Search for the cell housing the specified text and yield its [x, y] center coordinate. 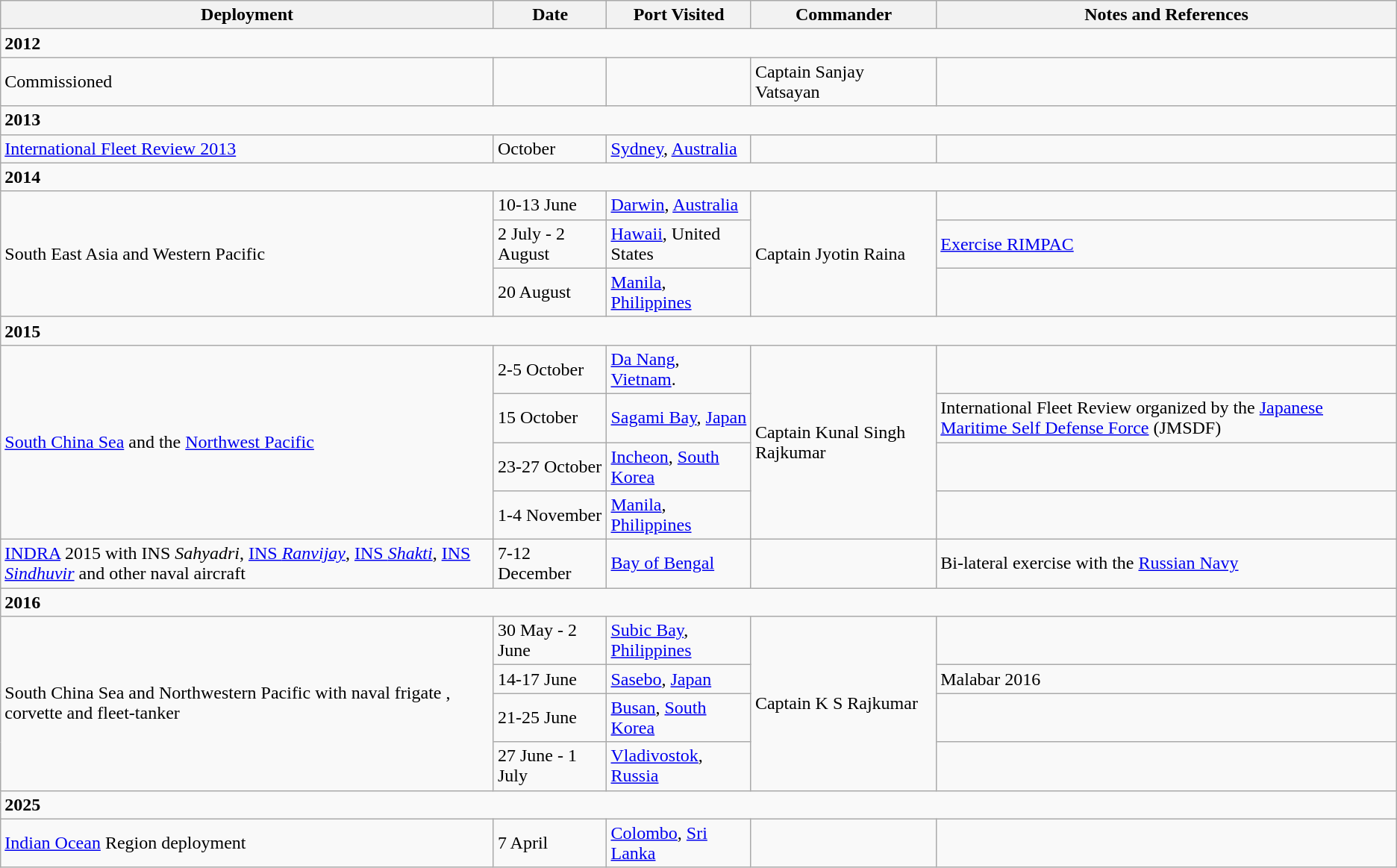
10-13 June [550, 205]
Captain Kunal Singh Rajkumar [843, 442]
INDRA 2015 with INS Sahyadri, INS Ranvijay, INS Shakti, INS Sindhuvir and other naval aircraft [248, 564]
South East Asia and Western Pacific [248, 254]
2012 [698, 43]
Commander [843, 15]
Bay of Bengal [679, 564]
Subic Bay, Philippines [679, 640]
30 May - 2 June [550, 640]
International Fleet Review 2013 [248, 149]
14-17 June [550, 679]
Captain Sanjay Vatsayan [843, 82]
Busan, South Korea [679, 718]
Bi-lateral exercise with the Russian Navy [1166, 564]
1-4 November [550, 515]
Incheon, South Korea [679, 466]
2013 [698, 120]
International Fleet Review organized by the Japanese Maritime Self Defense Force (JMSDF) [1166, 418]
Indian Ocean Region deployment [248, 843]
27 June - 1 July [550, 766]
Colombo, Sri Lanka [679, 843]
Hawaii, United States [679, 243]
Captain K S Rajkumar [843, 703]
23-27 October [550, 466]
Commissioned [248, 82]
Vladivostok, Russia [679, 766]
Port Visited [679, 15]
7-12 December [550, 564]
2 July - 2 August [550, 243]
21-25 June [550, 718]
Malabar 2016 [1166, 679]
Da Nang, Vietnam. [679, 369]
2015 [698, 331]
Sydney, Australia [679, 149]
Darwin, Australia [679, 205]
Sasebo, Japan [679, 679]
2014 [698, 177]
Captain Jyotin Raina [843, 254]
2-5 October [550, 369]
Notes and References [1166, 15]
2016 [698, 602]
October [550, 149]
7 April [550, 843]
South China Sea and the Northwest Pacific [248, 442]
Date [550, 15]
Deployment [248, 15]
2025 [698, 805]
20 August [550, 293]
15 October [550, 418]
South China Sea and Northwestern Pacific with naval frigate , corvette and fleet-tanker [248, 703]
Sagami Bay, Japan [679, 418]
Exercise RIMPAC [1166, 243]
